Capture the cell that displays the provided text and extract its (X, Y) central coordinate. 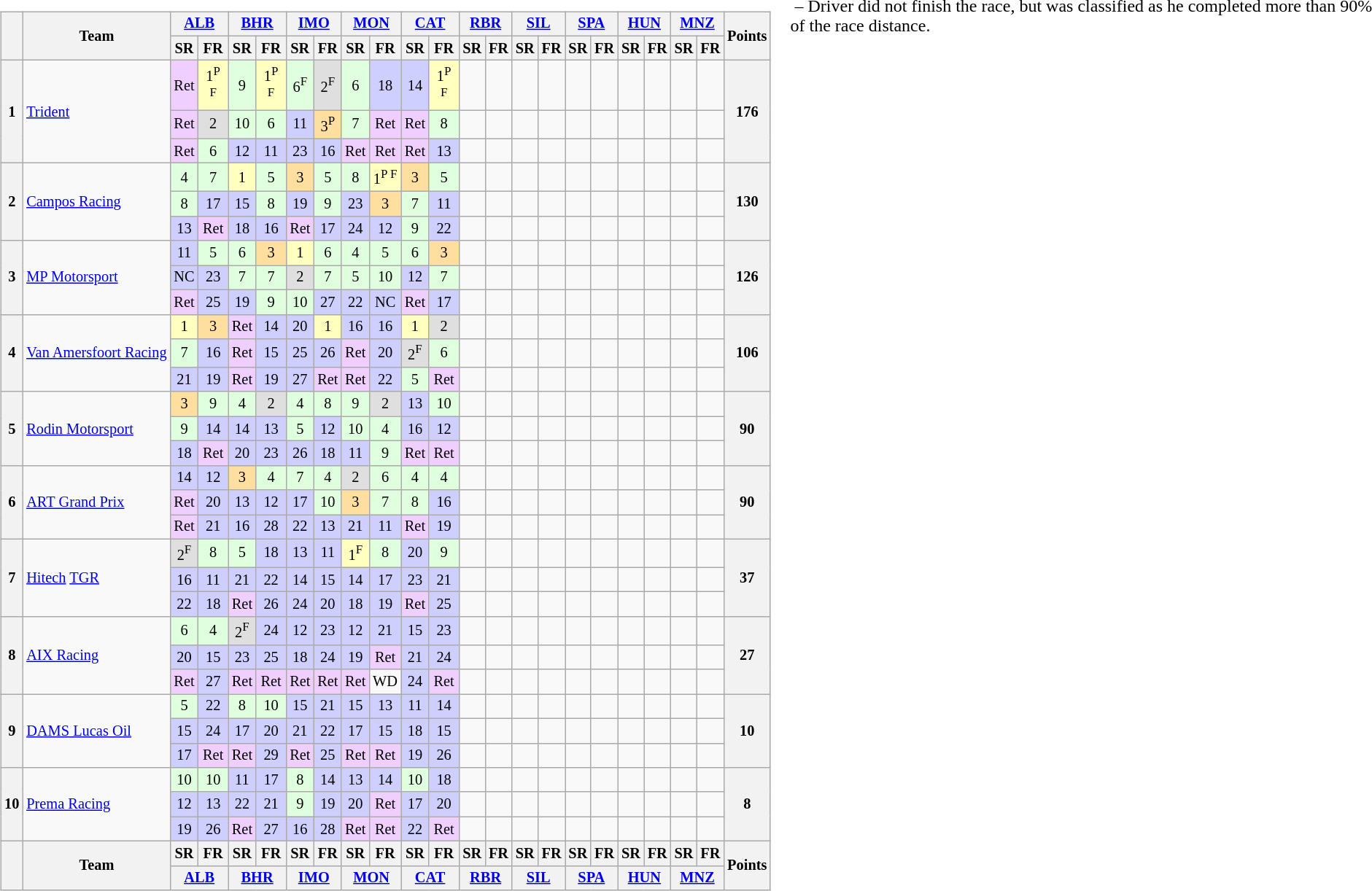
6F (300, 85)
126 (747, 277)
130 (747, 202)
37 (747, 577)
MP Motorsport (96, 277)
Hitech TGR (96, 577)
Rodin Motorsport (96, 429)
Trident (96, 112)
106 (747, 353)
3P (328, 124)
ART Grand Prix (96, 502)
Prema Racing (96, 805)
176 (747, 112)
DAMS Lucas Oil (96, 731)
29 (271, 755)
Campos Racing (96, 202)
WD (385, 682)
Van Amersfoort Racing (96, 353)
AIX Racing (96, 655)
1F (355, 553)
